Provide the (X, Y) coordinate of the cell's center where the given text is located.  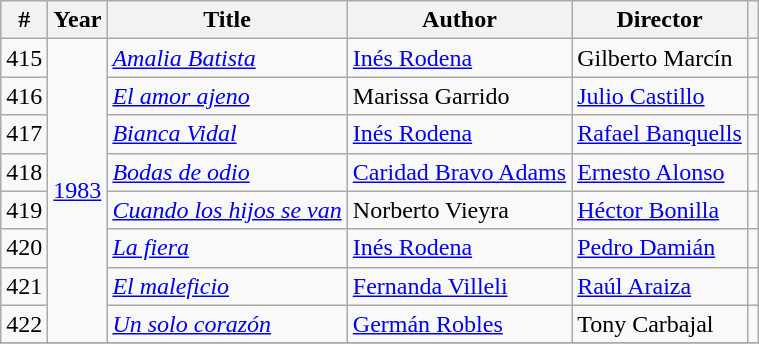
421 (24, 286)
Gilberto Marcín (660, 58)
Germán Robles (459, 324)
Title (227, 20)
Rafael Banquells (660, 134)
1983 (78, 191)
Author (459, 20)
Cuando los hijos se van (227, 210)
Tony Carbajal (660, 324)
419 (24, 210)
El amor ajeno (227, 96)
Amalia Batista (227, 58)
Un solo corazón (227, 324)
422 (24, 324)
417 (24, 134)
Héctor Bonilla (660, 210)
Julio Castillo (660, 96)
416 (24, 96)
Year (78, 20)
Director (660, 20)
Marissa Garrido (459, 96)
# (24, 20)
Caridad Bravo Adams (459, 172)
Norberto Vieyra (459, 210)
Pedro Damián (660, 248)
El maleficio (227, 286)
Fernanda Villeli (459, 286)
418 (24, 172)
Ernesto Alonso (660, 172)
Raúl Araiza (660, 286)
Bianca Vidal (227, 134)
La fiera (227, 248)
415 (24, 58)
Bodas de odio (227, 172)
420 (24, 248)
